For the text-containing cell, return its midpoint in [X, Y] coordinate format. 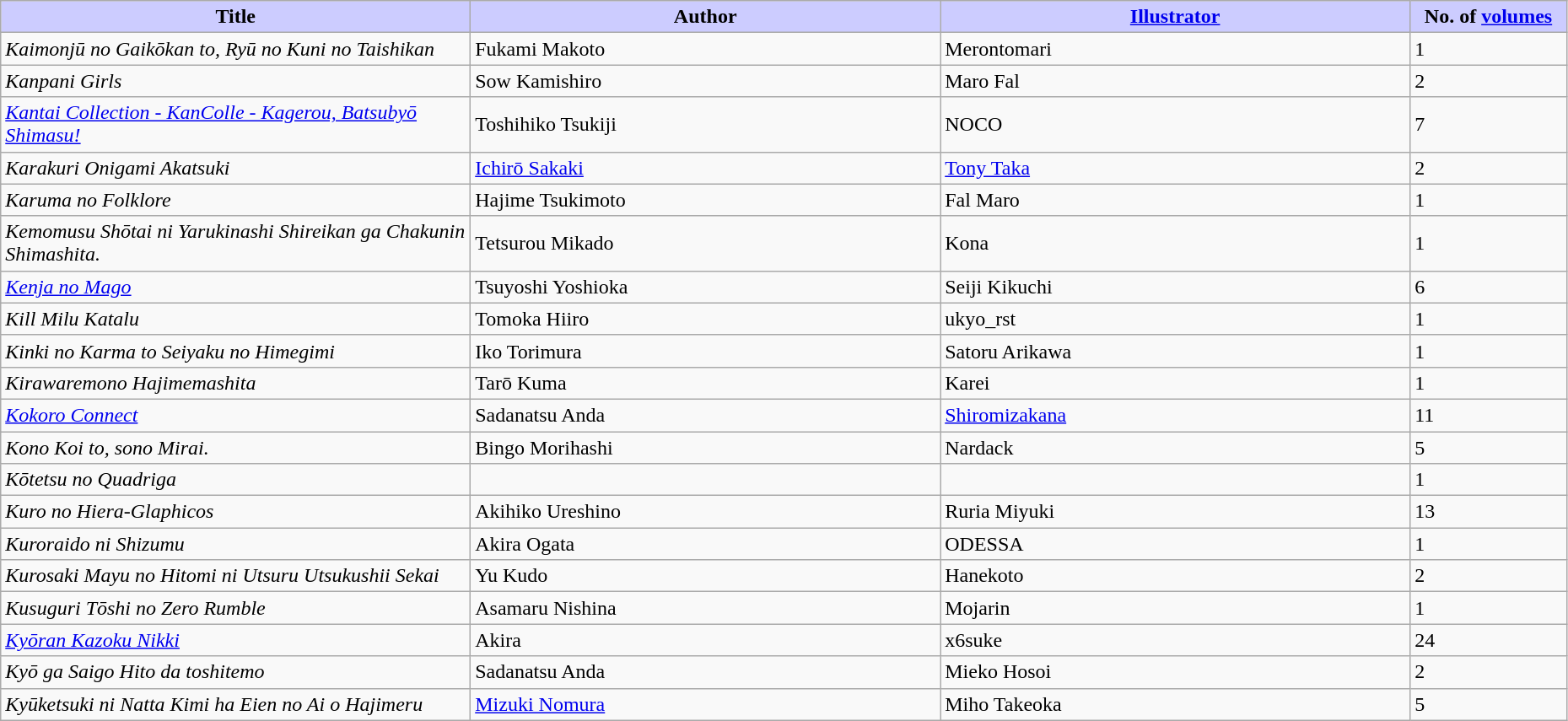
Hajime Tsukimoto [705, 200]
ODESSA [1176, 544]
Tarō Kuma [705, 383]
ukyo_rst [1176, 319]
Kuroraido ni Shizumu [236, 544]
Kona [1176, 243]
Toshihiko Tsukiji [705, 125]
Tony Taka [1176, 168]
Kaimonjū no Gaikōkan to, Ryū no Kuni no Taishikan [236, 49]
Tetsurou Mikado [705, 243]
Mieko Hosoi [1176, 672]
x6suke [1176, 640]
Bingo Morihashi [705, 448]
Kanpani Girls [236, 81]
Sow Kamishiro [705, 81]
Ichirō Sakaki [705, 168]
Miho Takeoka [1176, 704]
Kantai Collection - KanColle - Kagerou, Batsubyō Shimasu! [236, 125]
Tsuyoshi Yoshioka [705, 287]
24 [1489, 640]
Kuro no Hiera-Glaphicos [236, 512]
7 [1489, 125]
Akira [705, 640]
Akihiko Ureshino [705, 512]
Karakuri Onigami Akatsuki [236, 168]
Karei [1176, 383]
Kono Koi to, sono Mirai. [236, 448]
Mizuki Nomura [705, 704]
Satoru Arikawa [1176, 351]
Fukami Makoto [705, 49]
Kinki no Karma to Seiyaku no Himegimi [236, 351]
11 [1489, 415]
Asamaru Nishina [705, 608]
Kyōran Kazoku Nikki [236, 640]
Nardack [1176, 448]
Title [236, 17]
Kirawaremono Hajimemashita [236, 383]
Fal Maro [1176, 200]
Kemomusu Shōtai ni Yarukinashi Shireikan ga Chakunin Shimashita. [236, 243]
Akira Ogata [705, 544]
Kyūketsuki ni Natta Kimi ha Eien no Ai o Hajimeru [236, 704]
Mojarin [1176, 608]
Kokoro Connect [236, 415]
6 [1489, 287]
Ruria Miyuki [1176, 512]
Karuma no Folklore [236, 200]
NOCO [1176, 125]
Tomoka Hiiro [705, 319]
No. of volumes [1489, 17]
Kill Milu Katalu [236, 319]
Merontomari [1176, 49]
Shiromizakana [1176, 415]
Kyō ga Saigo Hito da toshitemo [236, 672]
Yu Kudo [705, 576]
Maro Fal [1176, 81]
Kurosaki Mayu no Hitomi ni Utsuru Utsukushii Sekai [236, 576]
Kusuguri Tōshi no Zero Rumble [236, 608]
13 [1489, 512]
Hanekoto [1176, 576]
Author [705, 17]
Kenja no Mago [236, 287]
Illustrator [1176, 17]
Iko Torimura [705, 351]
Kōtetsu no Quadriga [236, 480]
Seiji Kikuchi [1176, 287]
